Identify which cell holds the provided text, then report its (X, Y) central coordinate. 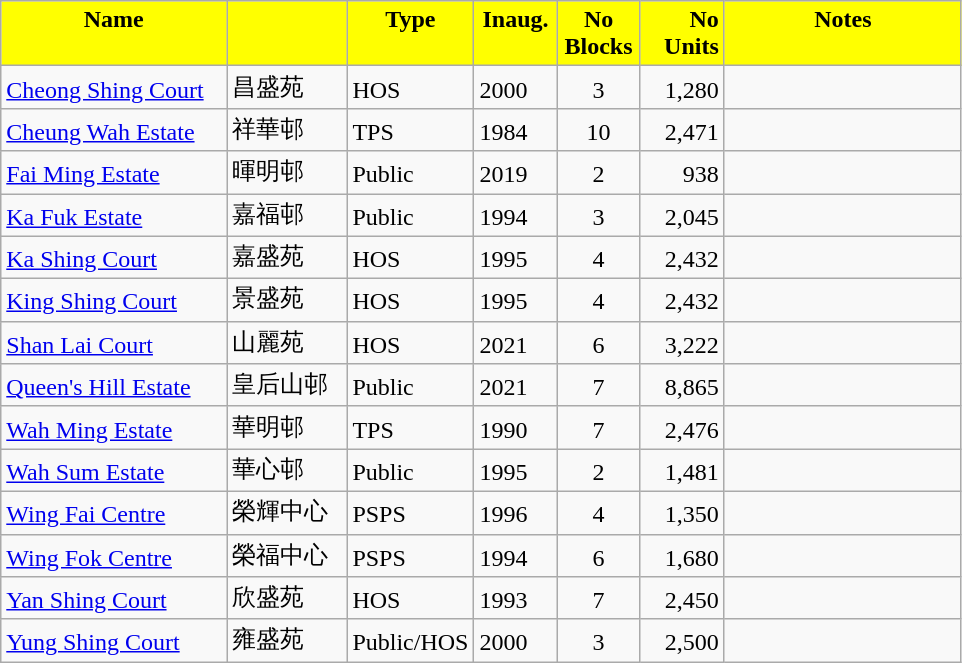
Cheung Wah Estate (114, 130)
Shan Lai Court (114, 342)
1,481 (682, 470)
8,865 (682, 386)
昌盛苑 (287, 88)
山麗苑 (287, 342)
Inaug. (516, 34)
2,450 (682, 598)
Wah Sum Estate (114, 470)
榮福中心 (287, 556)
2,476 (682, 428)
欣盛苑 (287, 598)
Ka Shing Court (114, 258)
華心邨 (287, 470)
2,471 (682, 130)
嘉盛苑 (287, 258)
No Blocks (598, 34)
3,222 (682, 342)
Notes (842, 34)
暉明邨 (287, 172)
1,280 (682, 88)
Wing Fok Centre (114, 556)
嘉福邨 (287, 216)
Fai Ming Estate (114, 172)
10 (598, 130)
Cheong Shing Court (114, 88)
Yan Shing Court (114, 598)
Wing Fai Centre (114, 512)
1993 (516, 598)
皇后山邨 (287, 386)
King Shing Court (114, 300)
1990 (516, 428)
1,350 (682, 512)
Public/HOS (410, 640)
1996 (516, 512)
No Units (682, 34)
華明邨 (287, 428)
Wah Ming Estate (114, 428)
Name (114, 34)
1984 (516, 130)
景盛苑 (287, 300)
2019 (516, 172)
Type (410, 34)
Yung Shing Court (114, 640)
雍盛苑 (287, 640)
榮輝中心 (287, 512)
1,680 (682, 556)
Queen's Hill Estate (114, 386)
祥華邨 (287, 130)
938 (682, 172)
2,500 (682, 640)
Ka Fuk Estate (114, 216)
2,045 (682, 216)
